Output the (X, Y) coordinate of the center of the cell containing the given text.  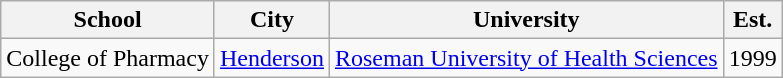
University (526, 20)
Roseman University of Health Sciences (526, 58)
1999 (752, 58)
School (108, 20)
College of Pharmacy (108, 58)
City (272, 20)
Henderson (272, 58)
Est. (752, 20)
